Return [x, y] of the center of cell containing provided text 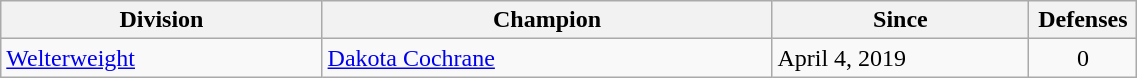
Division [162, 20]
0 [1083, 58]
Welterweight [162, 58]
Defenses [1083, 20]
Dakota Cochrane [547, 58]
April 4, 2019 [900, 58]
Champion [547, 20]
Since [900, 20]
